Extract the (x, y) coordinate from the center of the cell holding the provided text.  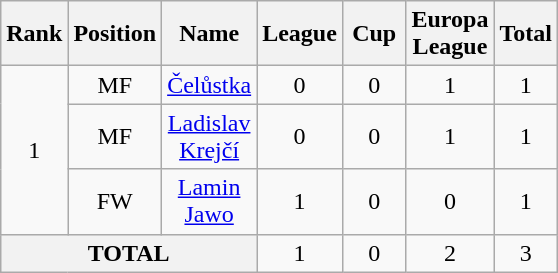
TOTAL (129, 253)
League (300, 34)
2 (450, 253)
Lamin Jawo (210, 202)
Total (526, 34)
Position (115, 34)
Ladislav Krejčí (210, 136)
Name (210, 34)
FW (115, 202)
3 (526, 253)
Rank (34, 34)
Europa League (450, 34)
Cup (374, 34)
Čelůstka (210, 85)
